Pinpoint the cell where the given text exists, returning its (X, Y) midpoint coordinate. 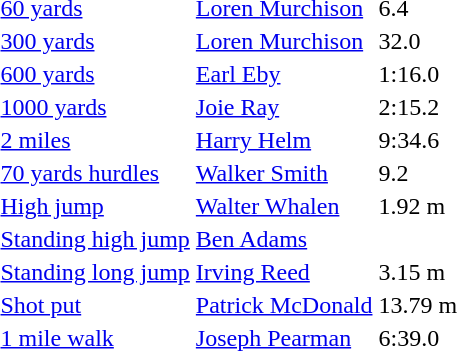
Joie Ray (284, 107)
Harry Helm (284, 140)
Earl Eby (284, 74)
Walter Whalen (284, 206)
Loren Murchison (284, 41)
Irving Reed (284, 272)
Patrick McDonald (284, 305)
Walker Smith (284, 173)
Ben Adams (284, 239)
